Return [X, Y] of the center of cell containing provided text 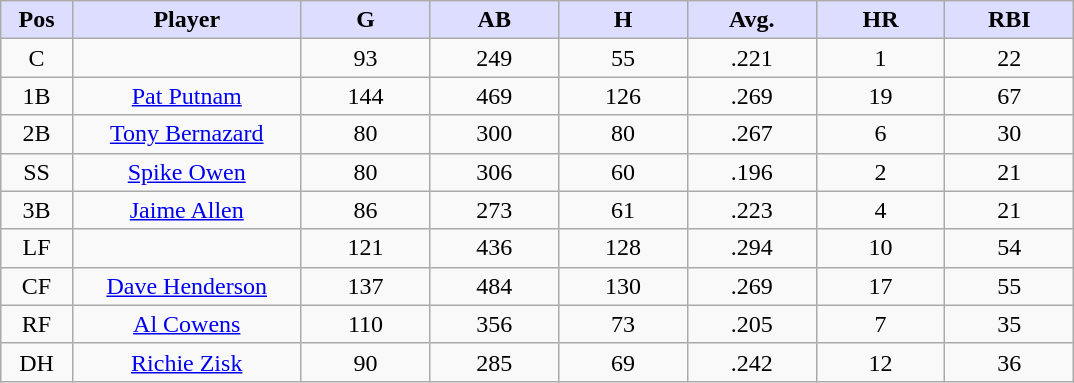
36 [1010, 362]
130 [624, 286]
Jaime Allen [186, 210]
306 [494, 172]
2 [880, 172]
469 [494, 96]
69 [624, 362]
.221 [752, 58]
RBI [1010, 20]
285 [494, 362]
.205 [752, 324]
Tony Bernazard [186, 134]
Player [186, 20]
Richie Zisk [186, 362]
Dave Henderson [186, 286]
.267 [752, 134]
436 [494, 248]
17 [880, 286]
HR [880, 20]
10 [880, 248]
54 [1010, 248]
60 [624, 172]
61 [624, 210]
.242 [752, 362]
121 [366, 248]
1 [880, 58]
12 [880, 362]
22 [1010, 58]
6 [880, 134]
Spike Owen [186, 172]
19 [880, 96]
30 [1010, 134]
Al Cowens [186, 324]
73 [624, 324]
Pos [37, 20]
35 [1010, 324]
128 [624, 248]
.223 [752, 210]
484 [494, 286]
67 [1010, 96]
356 [494, 324]
.196 [752, 172]
RF [37, 324]
249 [494, 58]
AB [494, 20]
273 [494, 210]
Pat Putnam [186, 96]
1B [37, 96]
LF [37, 248]
SS [37, 172]
93 [366, 58]
Avg. [752, 20]
7 [880, 324]
3B [37, 210]
90 [366, 362]
86 [366, 210]
126 [624, 96]
137 [366, 286]
DH [37, 362]
.294 [752, 248]
G [366, 20]
2B [37, 134]
300 [494, 134]
144 [366, 96]
110 [366, 324]
CF [37, 286]
C [37, 58]
4 [880, 210]
H [624, 20]
